Capture the cell that displays the provided text and extract its (X, Y) central coordinate. 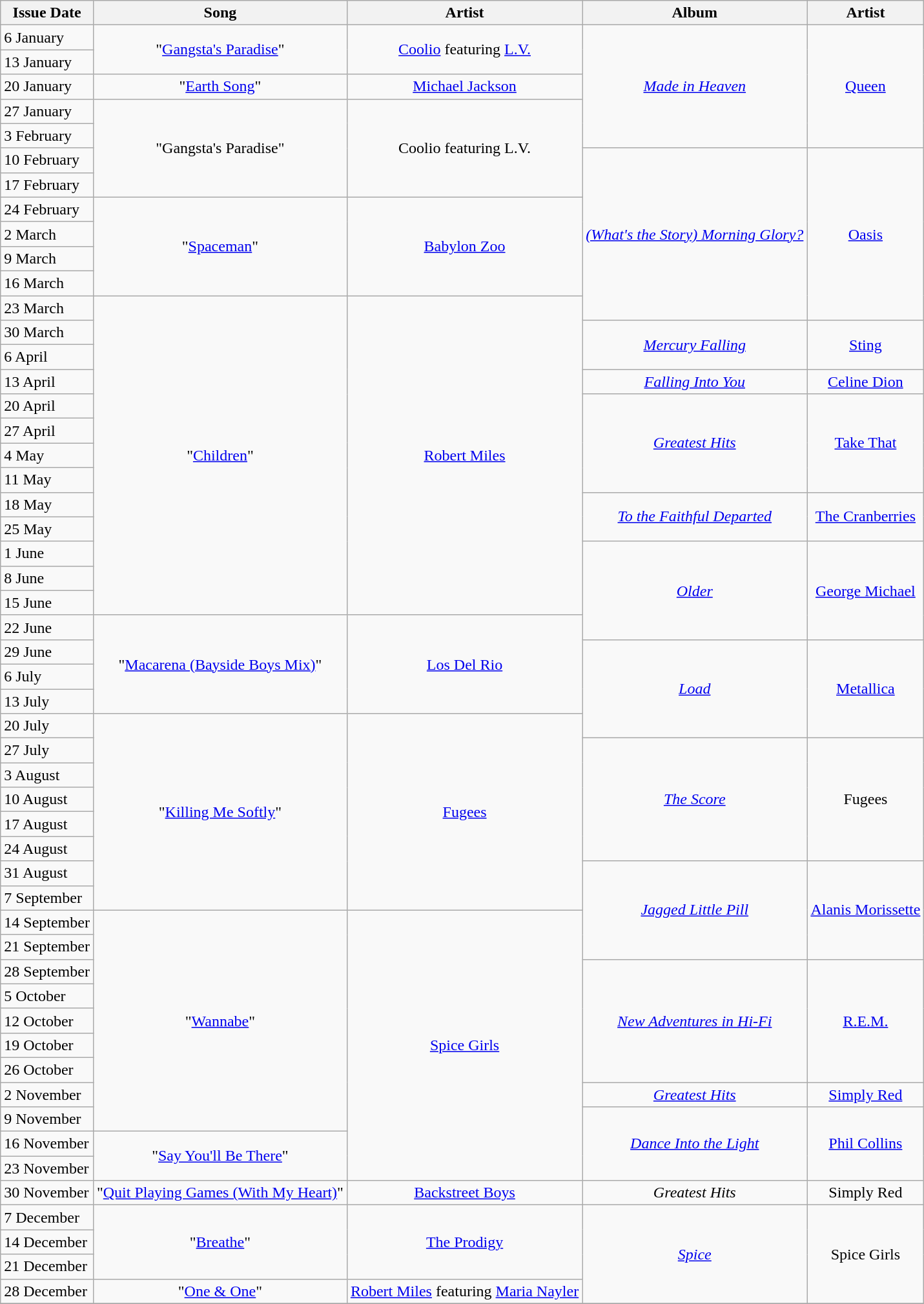
30 November (47, 1193)
Album (695, 13)
6 January (47, 37)
"Wannabe" (220, 1020)
Dance Into the Light (695, 1144)
20 April (47, 406)
Song (220, 13)
26 October (47, 1070)
9 November (47, 1119)
(What's the Story) Morning Glory? (695, 234)
The Prodigy (464, 1242)
Phil Collins (865, 1144)
Celine Dion (865, 382)
22 June (47, 627)
16 March (47, 283)
Backstreet Boys (464, 1193)
Spice (695, 1254)
New Adventures in Hi-Fi (695, 1020)
"Killing Me Softly" (220, 812)
17 February (47, 185)
The Score (695, 800)
12 October (47, 1020)
Alanis Morissette (865, 910)
25 May (47, 529)
"Quit Playing Games (With My Heart)" (220, 1193)
Falling Into You (695, 382)
6 April (47, 357)
Made in Heaven (695, 87)
"Say You'll Be There" (220, 1156)
R.E.M. (865, 1020)
10 February (47, 160)
20 July (47, 726)
11 May (47, 480)
18 May (47, 504)
23 March (47, 308)
Robert Miles (464, 456)
27 January (47, 111)
13 July (47, 701)
Robert Miles featuring Maria Nayler (464, 1291)
31 August (47, 873)
"Earth Song" (220, 87)
Load (695, 688)
24 February (47, 209)
"One & One" (220, 1291)
16 November (47, 1144)
24 August (47, 849)
27 July (47, 750)
3 February (47, 136)
Take That (865, 443)
9 March (47, 258)
Older (695, 590)
5 October (47, 996)
28 December (47, 1291)
"Breathe" (220, 1242)
1 June (47, 554)
13 April (47, 382)
7 September (47, 898)
George Michael (865, 590)
3 August (47, 775)
To the Faithful Departed (695, 517)
Mercury Falling (695, 345)
Jagged Little Pill (695, 910)
30 March (47, 333)
Metallica (865, 688)
14 September (47, 922)
7 December (47, 1217)
4 May (47, 455)
Queen (865, 87)
20 January (47, 87)
10 August (47, 800)
28 September (47, 971)
"Macarena (Bayside Boys Mix)" (220, 664)
17 August (47, 824)
21 September (47, 947)
Oasis (865, 234)
13 January (47, 62)
2 March (47, 234)
"Spaceman" (220, 246)
23 November (47, 1168)
21 December (47, 1267)
14 December (47, 1242)
"Children" (220, 456)
2 November (47, 1095)
Babylon Zoo (464, 246)
6 July (47, 676)
19 October (47, 1045)
Michael Jackson (464, 87)
8 June (47, 578)
29 June (47, 652)
The Cranberries (865, 517)
Los Del Rio (464, 664)
15 June (47, 603)
27 April (47, 431)
Sting (865, 345)
Issue Date (47, 13)
